Detect which cell encompasses the target text, then output its (X, Y) center coordinate. 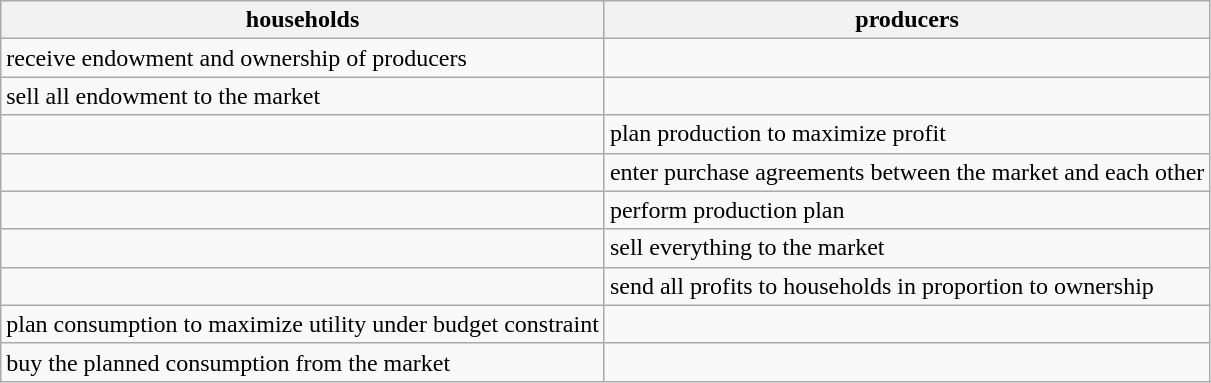
buy the planned consumption from the market (303, 362)
plan consumption to maximize utility under budget constraint (303, 324)
receive endowment and ownership of producers (303, 58)
producers (906, 20)
plan production to maximize profit (906, 134)
sell all endowment to the market (303, 96)
send all profits to households in proportion to ownership (906, 286)
households (303, 20)
enter purchase agreements between the market and each other (906, 172)
sell everything to the market (906, 248)
perform production plan (906, 210)
